Search for the cell housing the specified text and yield its (X, Y) center coordinate. 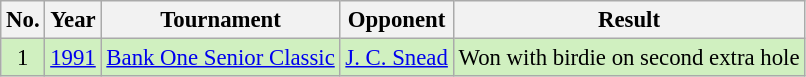
1991 (73, 58)
Won with birdie on second extra hole (629, 58)
Bank One Senior Classic (220, 58)
Result (629, 20)
No. (23, 20)
J. C. Snead (396, 58)
Tournament (220, 20)
Opponent (396, 20)
1 (23, 58)
Year (73, 20)
